Extract the (X, Y) coordinate from the center of the cell holding the provided text.  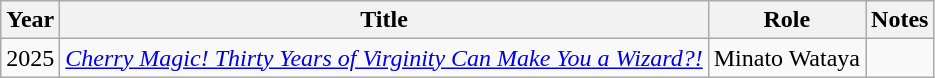
Year (30, 20)
Title (384, 20)
2025 (30, 58)
Cherry Magic! Thirty Years of Virginity Can Make You a Wizard?! (384, 58)
Minato Wataya (786, 58)
Notes (900, 20)
Role (786, 20)
